Locate the cell with the specified text and output its (X, Y) center coordinate. 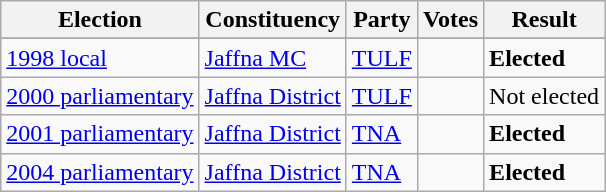
Election (100, 20)
2004 parliamentary (100, 172)
Not elected (544, 96)
Constituency (272, 20)
Party (382, 20)
Votes (450, 20)
Jaffna MC (272, 58)
2001 parliamentary (100, 134)
Result (544, 20)
2000 parliamentary (100, 96)
1998 local (100, 58)
